Determine the (X, Y) coordinate at the center of the cell enclosing the given text.  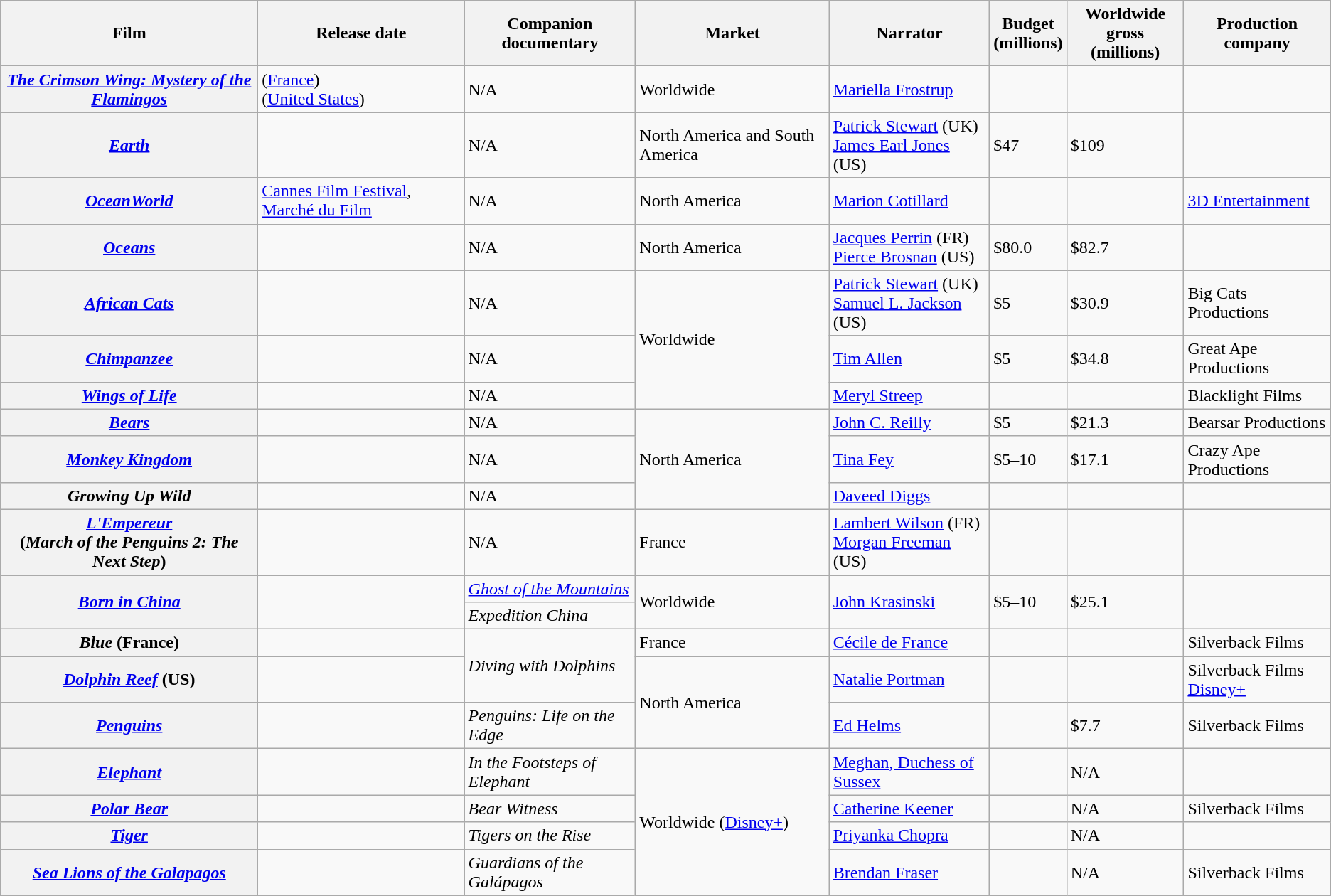
Monkey Kingdom (129, 459)
Film (129, 33)
Lambert Wilson (FR) Morgan Freeman (US) (909, 542)
North America and South America (732, 145)
Wings of Life (129, 395)
$109 (1125, 145)
Big Cats Productions (1257, 303)
$47 (1028, 145)
Guardians of the Galápagos (550, 872)
Bears (129, 422)
Priyanka Chopra (909, 836)
Earth (129, 145)
Growing Up Wild (129, 496)
Catherine Keener (909, 809)
Crazy Ape Productions (1257, 459)
$82.7 (1125, 247)
Chimpanzee (129, 358)
Budget(millions) (1028, 33)
Meghan, Duchess of Sussex (909, 772)
Polar Bear (129, 809)
Dolphin Reef (US) (129, 680)
Daveed Diggs (909, 496)
Sea Lions of the Galapagos (129, 872)
The Crimson Wing: Mystery of the Flamingos (129, 90)
African Cats (129, 303)
Tiger (129, 836)
Silverback FilmsDisney+ (1257, 680)
$34.8 (1125, 358)
Jacques Perrin (FR)Pierce Brosnan (US) (909, 247)
Production company (1257, 33)
Oceans (129, 247)
Patrick Stewart (UK)Samuel L. Jackson (US) (909, 303)
OceanWorld (129, 201)
Tigers on the Rise (550, 836)
Bear Witness (550, 809)
Blue (France) (129, 643)
Expedition China (550, 616)
Ghost of the Mountains (550, 588)
L'Empereur (March of the Penguins 2: The Next Step) (129, 542)
Narrator (909, 33)
Blacklight Films (1257, 395)
$80.0 (1028, 247)
$30.9 (1125, 303)
Elephant (129, 772)
John C. Reilly (909, 422)
Worldwide (Disney+) (732, 822)
Cécile de France (909, 643)
In the Footsteps of Elephant (550, 772)
Bearsar Productions (1257, 422)
John Krasinski (909, 602)
Worldwide gross(millions) (1125, 33)
$17.1 (1125, 459)
Marion Cotillard (909, 201)
$21.3 (1125, 422)
(France) (United States) (361, 90)
$25.1 (1125, 602)
Cannes Film Festival, Marché du Film (361, 201)
3D Entertainment (1257, 201)
Patrick Stewart (UK)James Earl Jones (US) (909, 145)
Meryl Streep (909, 395)
Ed Helms (909, 725)
Penguins: Life on the Edge (550, 725)
Companion documentary (550, 33)
Penguins (129, 725)
$7.7 (1125, 725)
Born in China (129, 602)
Brendan Fraser (909, 872)
Tim Allen (909, 358)
Natalie Portman (909, 680)
Mariella Frostrup (909, 90)
Diving with Dolphins (550, 666)
Tina Fey (909, 459)
Market (732, 33)
Great Ape Productions (1257, 358)
Release date (361, 33)
